Pinpoint the cell where the given text exists, returning its [x, y] midpoint coordinate. 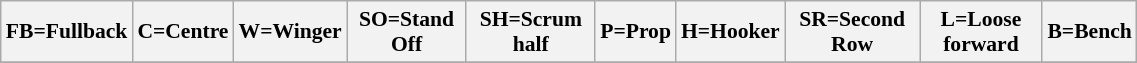
FB=Fullback [67, 32]
B=Bench [1089, 32]
L=Loose forward [982, 32]
H=Hooker [730, 32]
SR=Second Row [852, 32]
SH=Scrum half [530, 32]
P=Prop [636, 32]
W=Winger [290, 32]
C=Centre [182, 32]
SO=Stand Off [407, 32]
